For the text-containing cell, return its midpoint in [x, y] coordinate format. 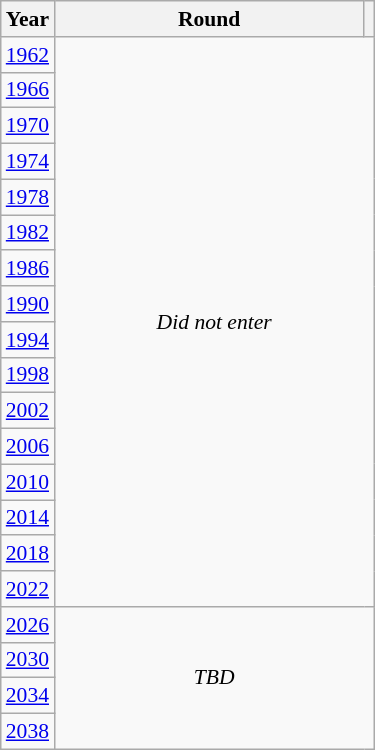
2006 [28, 447]
1998 [28, 375]
2002 [28, 411]
1982 [28, 233]
1974 [28, 162]
1978 [28, 197]
2038 [28, 732]
2014 [28, 518]
1994 [28, 340]
Did not enter [214, 322]
1970 [28, 126]
Year [28, 19]
2018 [28, 554]
2010 [28, 482]
Round [209, 19]
1962 [28, 55]
1990 [28, 304]
2034 [28, 696]
2026 [28, 625]
2022 [28, 589]
1986 [28, 269]
2030 [28, 660]
TBD [214, 678]
1966 [28, 90]
